Determine the [x, y] coordinate at the center of the cell enclosing the given text.  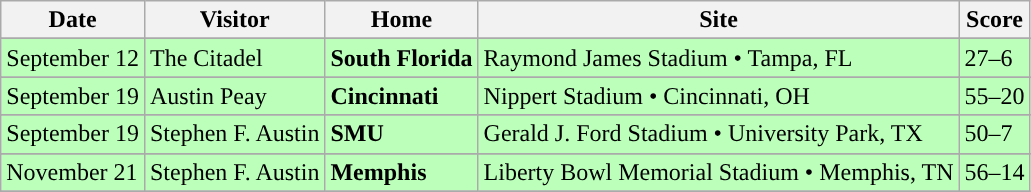
Site [718, 20]
Gerald J. Ford Stadium • University Park, TX [718, 134]
South Florida [402, 58]
Raymond James Stadium • Tampa, FL [718, 58]
Nippert Stadium • Cincinnati, OH [718, 96]
September 12 [73, 58]
SMU [402, 134]
Austin Peay [234, 96]
Visitor [234, 20]
Memphis [402, 172]
Cincinnati [402, 96]
50–7 [994, 134]
November 21 [73, 172]
27–6 [994, 58]
Score [994, 20]
56–14 [994, 172]
Liberty Bowl Memorial Stadium • Memphis, TN [718, 172]
55–20 [994, 96]
Home [402, 20]
Date [73, 20]
The Citadel [234, 58]
